Extract the (x, y) coordinate from the center of the cell holding the provided text.  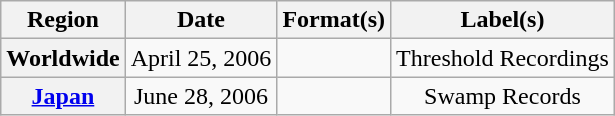
Format(s) (334, 20)
Threshold Recordings (503, 58)
Japan (63, 96)
April 25, 2006 (201, 58)
Label(s) (503, 20)
Swamp Records (503, 96)
Worldwide (63, 58)
June 28, 2006 (201, 96)
Region (63, 20)
Date (201, 20)
